For the text-containing cell, return its midpoint in [X, Y] coordinate format. 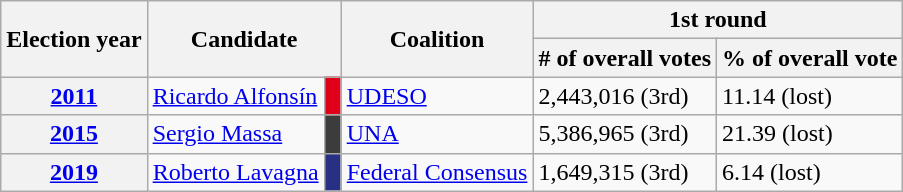
Sergio Massa [236, 134]
1,649,315 (3rd) [625, 172]
2,443,016 (3rd) [625, 96]
11.14 (lost) [810, 96]
UDESO [437, 96]
Roberto Lavagna [236, 172]
1st round [718, 20]
% of overall vote [810, 58]
# of overall votes [625, 58]
21.39 (lost) [810, 134]
5,386,965 (3rd) [625, 134]
Federal Consensus [437, 172]
Ricardo Alfonsín [236, 96]
Election year [74, 39]
Coalition [437, 39]
2011 [74, 96]
UNA [437, 134]
2019 [74, 172]
6.14 (lost) [810, 172]
Candidate [244, 39]
2015 [74, 134]
